Provide the (x, y) coordinate of the cell's center where the given text is located.  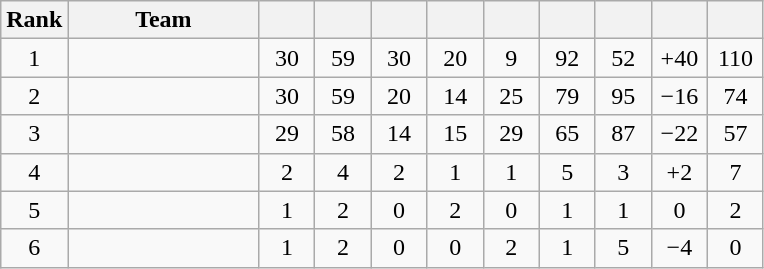
95 (623, 96)
58 (343, 134)
+2 (679, 172)
Rank (34, 20)
6 (34, 248)
52 (623, 58)
−16 (679, 96)
−22 (679, 134)
74 (735, 96)
57 (735, 134)
−4 (679, 248)
92 (567, 58)
9 (511, 58)
87 (623, 134)
7 (735, 172)
110 (735, 58)
65 (567, 134)
Team (164, 20)
79 (567, 96)
25 (511, 96)
+40 (679, 58)
15 (455, 134)
